Determine the [X, Y] coordinate at the center of the cell enclosing the given text.  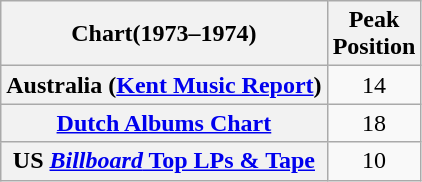
14 [374, 85]
Chart(1973–1974) [164, 34]
10 [374, 161]
Australia (Kent Music Report) [164, 85]
Dutch Albums Chart [164, 123]
18 [374, 123]
PeakPosition [374, 34]
US Billboard Top LPs & Tape [164, 161]
